Provide the (x, y) coordinate of the cell's center where the given text is located.  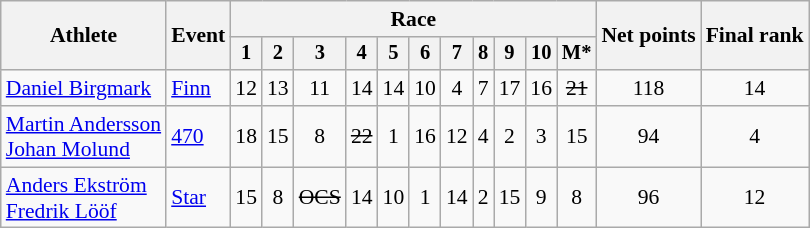
Event (198, 36)
118 (648, 88)
22 (362, 136)
18 (246, 136)
Final rank (755, 36)
Athlete (84, 36)
Finn (198, 88)
11 (320, 88)
M* (576, 54)
Star (198, 198)
Race (413, 19)
Martin AnderssonJohan Molund (84, 136)
Anders EkströmFredrik Lööf (84, 198)
21 (576, 88)
96 (648, 198)
Daniel Birgmark (84, 88)
6 (425, 54)
470 (198, 136)
5 (394, 54)
13 (278, 88)
94 (648, 136)
Net points (648, 36)
17 (510, 88)
OCS (320, 198)
